Determine the (x, y) coordinate at the center of the cell enclosing the given text.  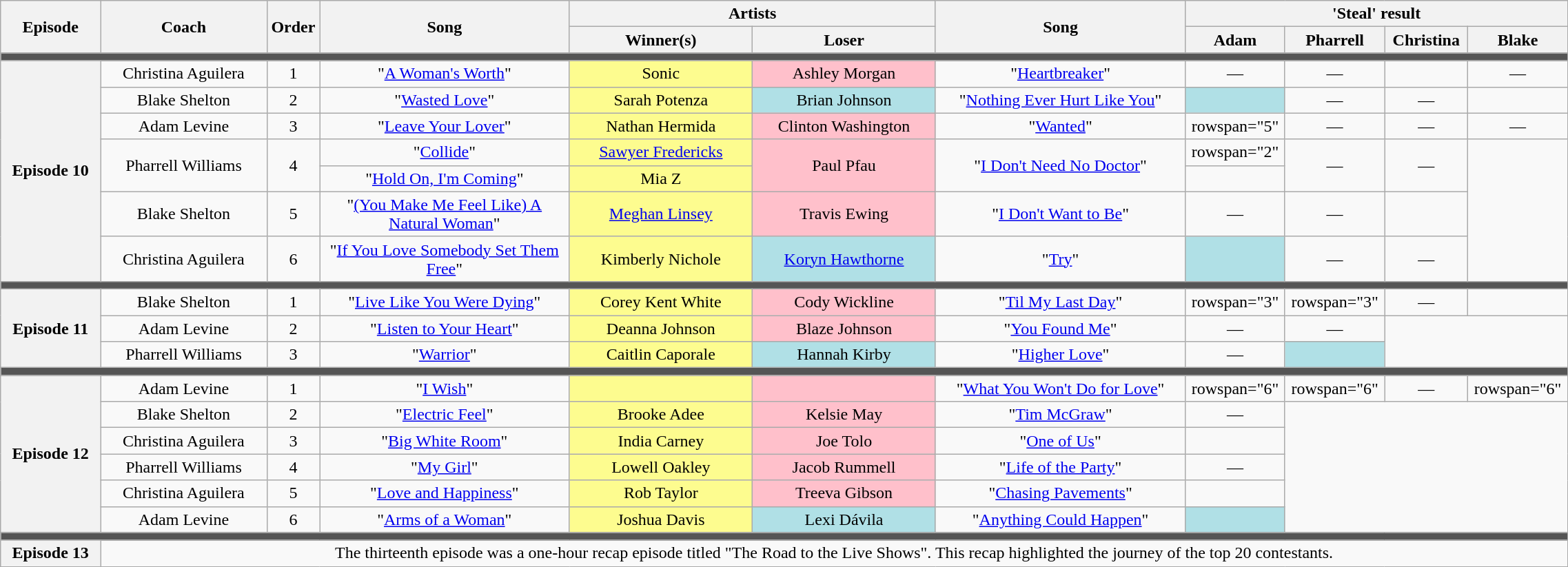
Brian Johnson (844, 100)
"Chasing Pavements" (1060, 493)
"Warrior" (445, 355)
Jacob Rummell (844, 467)
Mia Z (661, 178)
"A Woman's Worth" (445, 74)
Caitlin Caporale (661, 355)
Artists (753, 14)
Kelsie May (844, 415)
Winner(s) (661, 40)
"What You Won't Do for Love" (1060, 389)
Coach (184, 27)
rowspan="2" (1235, 152)
Cody Wickline (844, 302)
Clinton Washington (844, 126)
"Listen to Your Heart" (445, 329)
"Anything Could Happen" (1060, 519)
Christina (1427, 40)
Episode 12 (51, 454)
Adam (1235, 40)
"Heartbreaker" (1060, 74)
Sonic (661, 74)
Paul Pfau (844, 165)
Joe Tolo (844, 441)
Treeva Gibson (844, 493)
"Wanted" (1060, 126)
Loser (844, 40)
"Collide" (445, 152)
Episode 13 (51, 553)
Blaze Johnson (844, 329)
Travis Ewing (844, 214)
Brooke Adee (661, 415)
Lexi Dávila (844, 519)
"Live Like You Were Dying" (445, 302)
Meghan Linsey (661, 214)
rowspan="5" (1235, 126)
"Electric Feel" (445, 415)
"Nothing Ever Hurt Like You" (1060, 100)
Hannah Kirby (844, 355)
Deanna Johnson (661, 329)
Order (293, 27)
Episode 11 (51, 328)
India Carney (661, 441)
Kimberly Nichole (661, 259)
"Try" (1060, 259)
"Big White Room" (445, 441)
Ashley Morgan (844, 74)
Episode 10 (51, 171)
"I Don't Need No Doctor" (1060, 165)
"Higher Love" (1060, 355)
Lowell Oakley (661, 467)
"Til My Last Day" (1060, 302)
"One of Us" (1060, 441)
"Life of the Party" (1060, 467)
"If You Love Somebody Set Them Free" (445, 259)
Joshua Davis (661, 519)
Sarah Potenza (661, 100)
"(You Make Me Feel Like) A Natural Woman" (445, 214)
"My Girl" (445, 467)
'Steal' result (1377, 14)
"I Don't Want to Be" (1060, 214)
Pharrell (1334, 40)
Sawyer Fredericks (661, 152)
Rob Taylor (661, 493)
Corey Kent White (661, 302)
Blake (1518, 40)
Koryn Hawthorne (844, 259)
Episode (51, 27)
"You Found Me" (1060, 329)
"Tim McGraw" (1060, 415)
Nathan Hermida (661, 126)
"I Wish" (445, 389)
"Hold On, I'm Coming" (445, 178)
"Wasted Love" (445, 100)
"Leave Your Lover" (445, 126)
"Love and Happiness" (445, 493)
"Arms of a Woman" (445, 519)
